Provide the (x, y) coordinate of the cell's center where the given text is located.  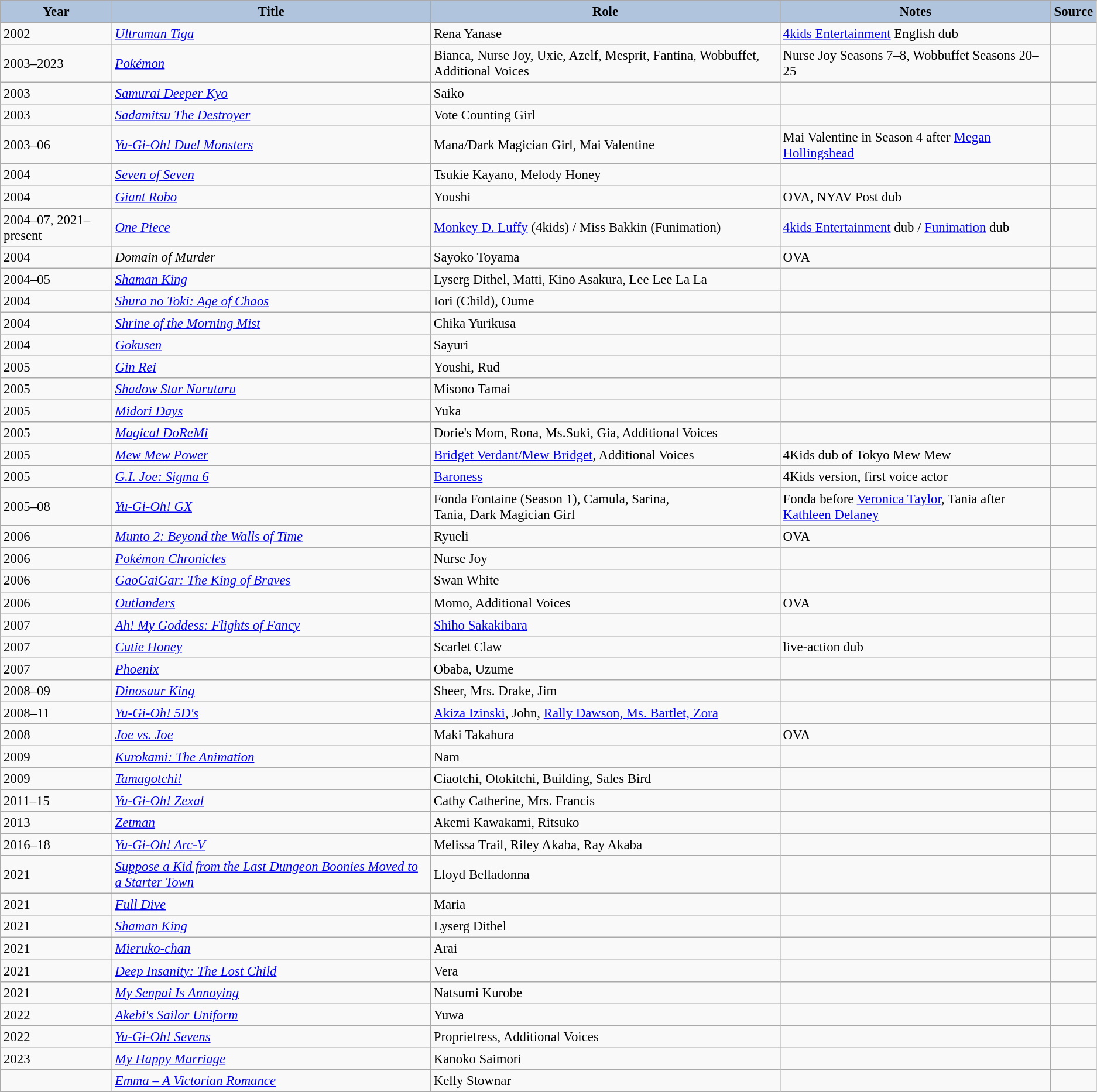
2013 (56, 823)
Akemi Kawakami, Ritsuko (605, 823)
Yuwa (605, 1015)
Akiza Izinski, John, Rally Dawson, Ms. Bartlet, Zora (605, 713)
Sayuri (605, 345)
Year (56, 12)
Mai Valentine in Season 4 after Megan Hollingshead (916, 145)
Nam (605, 757)
Sadamitsu The Destroyer (271, 115)
Dorie's Mom, Rona, Ms.Suki, Gia, Additional Voices (605, 433)
Monkey D. Luffy (4kids) / Miss Bakkin (Funimation) (605, 227)
2008–11 (56, 713)
Pokémon Chronicles (271, 559)
4Kids version, first voice actor (916, 477)
Shrine of the Morning Mist (271, 323)
Yuka (605, 411)
OVA, NYAV Post dub (916, 197)
Vote Counting Girl (605, 115)
2004–07, 2021–present (56, 227)
Magical DoReMi (271, 433)
Momo, Additional Voices (605, 603)
One Piece (271, 227)
Gokusen (271, 345)
2004–05 (56, 279)
Yu-Gi-Oh! Arc-V (271, 845)
Joe vs. Joe (271, 735)
Mieruko-chan (271, 949)
Scarlet Claw (605, 647)
Deep Insanity: The Lost Child (271, 971)
Natsumi Kurobe (605, 993)
Akebi's Sailor Uniform (271, 1015)
Fonda before Veronica Taylor, Tania after Kathleen Delaney (916, 507)
Ryueli (605, 537)
Melissa Trail, Riley Akaba, Ray Akaba (605, 845)
My Happy Marriage (271, 1059)
Ciaotchi, Otokitchi, Building, Sales Bird (605, 779)
live-action dub (916, 647)
2005–08 (56, 507)
Source (1074, 12)
4Kids dub of Tokyo Mew Mew (916, 455)
Gin Rei (271, 367)
Tsukie Kayano, Melody Honey (605, 175)
2008–09 (56, 691)
4kids Entertainment English dub (916, 34)
Nurse Joy (605, 559)
Proprietress, Additional Voices (605, 1036)
Lyserg Dithel (605, 926)
Shura no Toki: Age of Chaos (271, 301)
Sheer, Mrs. Drake, Jim (605, 691)
GaoGaiGar: The King of Braves (271, 581)
Outlanders (271, 603)
Kanoko Saimori (605, 1059)
Yu-Gi-Oh! Zexal (271, 801)
Rena Yanase (605, 34)
Nurse Joy Seasons 7–8, Wobbuffet Seasons 20–25 (916, 63)
Arai (605, 949)
Samurai Deeper Kyo (271, 94)
Vera (605, 971)
4kids Entertainment dub / Funimation dub (916, 227)
Yu-Gi-Oh! GX (271, 507)
Dinosaur King (271, 691)
Lloyd Belladonna (605, 874)
Kurokami: The Animation (271, 757)
Shadow Star Narutaru (271, 389)
Tamagotchi! (271, 779)
Pokémon (271, 63)
Fonda Fontaine (Season 1), Camula, Sarina, Tania, Dark Magician Girl (605, 507)
Bianca, Nurse Joy, Uxie, Azelf, Mesprit, Fantina, Wobbuffet, Additional Voices (605, 63)
My Senpai Is Annoying (271, 993)
Suppose a Kid from the Last Dungeon Boonies Moved to a Starter Town (271, 874)
Munto 2: Beyond the Walls of Time (271, 537)
Baroness (605, 477)
Domain of Murder (271, 257)
Obaba, Uzume (605, 669)
Notes (916, 12)
Youshi, Rud (605, 367)
Yu-Gi-Oh! Duel Monsters (271, 145)
2011–15 (56, 801)
Sayoko Toyama (605, 257)
Saiko (605, 94)
Seven of Seven (271, 175)
2008 (56, 735)
Maria (605, 905)
Emma – A Victorian Romance (271, 1081)
Shiho Sakakibara (605, 625)
Cathy Catherine, Mrs. Francis (605, 801)
Misono Tamai (605, 389)
Phoenix (271, 669)
Mana/Dark Magician Girl, Mai Valentine (605, 145)
Yu-Gi-Oh! Sevens (271, 1036)
Title (271, 12)
Role (605, 12)
Cutie Honey (271, 647)
G.I. Joe: Sigma 6 (271, 477)
Maki Takahura (605, 735)
Full Dive (271, 905)
Chika Yurikusa (605, 323)
Ultraman Tiga (271, 34)
Mew Mew Power (271, 455)
Youshi (605, 197)
2003–2023 (56, 63)
2023 (56, 1059)
Kelly Stownar (605, 1081)
2016–18 (56, 845)
2002 (56, 34)
2003–06 (56, 145)
Zetman (271, 823)
Giant Robo (271, 197)
Lyserg Dithel, Matti, Kino Asakura, Lee Lee La La (605, 279)
Midori Days (271, 411)
Ah! My Goddess: Flights of Fancy (271, 625)
Yu-Gi-Oh! 5D's (271, 713)
Iori (Child), Oume (605, 301)
Bridget Verdant/Mew Bridget, Additional Voices (605, 455)
Swan White (605, 581)
